Capture the cell that displays the provided text and extract its (x, y) central coordinate. 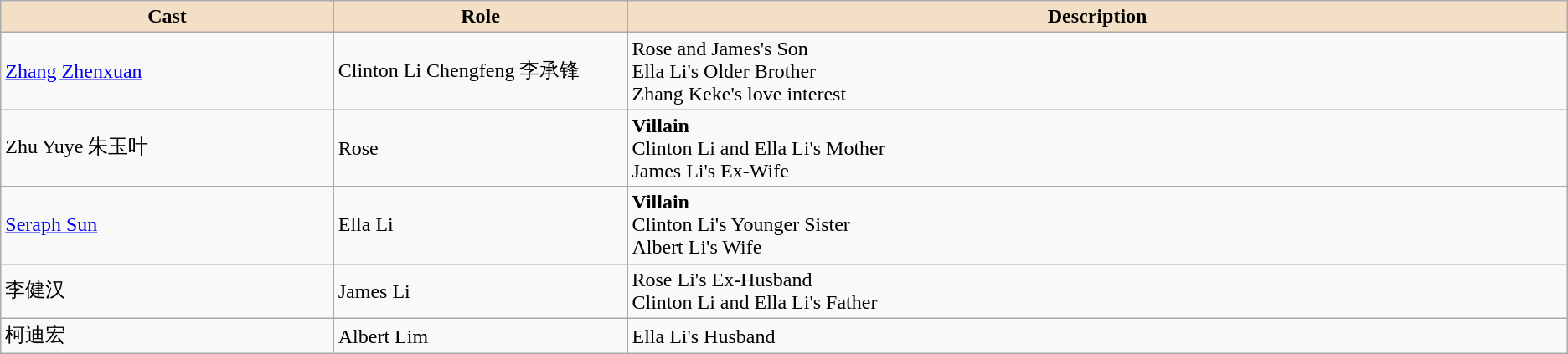
Clinton Li Chengfeng 李承锋 (481, 71)
柯迪宏 (168, 336)
Zhang Zhenxuan (168, 71)
Seraph Sun (168, 225)
Ella Li (481, 225)
Rose Li's Ex-HusbandClinton Li and Ella Li's Father (1097, 291)
李健汉 (168, 291)
Description (1097, 17)
Zhu Yuye 朱玉叶 (168, 148)
Villain Clinton Li's Younger SisterAlbert Li's Wife (1097, 225)
VillainClinton Li and Ella Li's MotherJames Li's Ex-Wife (1097, 148)
Role (481, 17)
Rose and James's SonElla Li's Older BrotherZhang Keke's love interest (1097, 71)
Albert Lim (481, 336)
James Li (481, 291)
Cast (168, 17)
Ella Li's Husband (1097, 336)
Rose (481, 148)
